Find where the given text appears and provide that cell's center as [X, Y] coordinate. 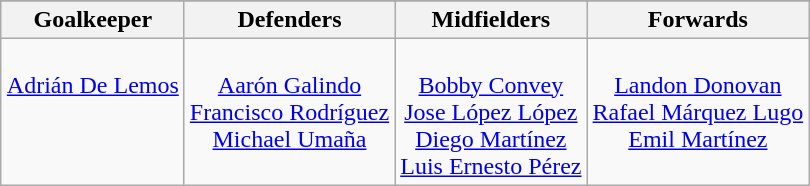
Midfielders [491, 20]
Aarón Galindo Francisco Rodríguez Michael Umaña [289, 112]
Adrián De Lemos [92, 112]
Defenders [289, 20]
Forwards [698, 20]
Landon Donovan Rafael Márquez Lugo Emil Martínez [698, 112]
Goalkeeper [92, 20]
Bobby Convey Jose López López Diego Martínez Luis Ernesto Pérez [491, 112]
